Output the [X, Y] coordinate of the center of the cell containing the given text.  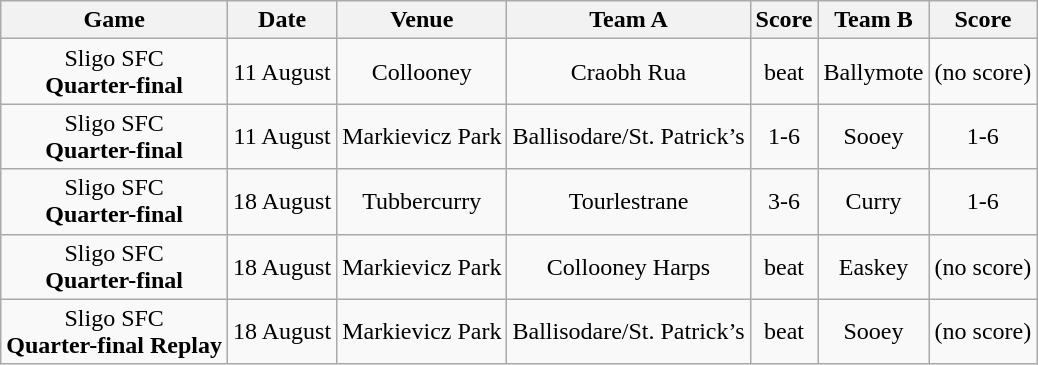
Date [282, 20]
Team A [628, 20]
Game [114, 20]
Craobh Rua [628, 72]
Collooney [422, 72]
3-6 [784, 202]
Team B [874, 20]
Tourlestrane [628, 202]
Sligo SFCQuarter-final Replay [114, 332]
Ballymote [874, 72]
Easkey [874, 266]
Tubbercurry [422, 202]
Curry [874, 202]
Venue [422, 20]
Collooney Harps [628, 266]
